For the text-containing cell, return its midpoint in (x, y) coordinate format. 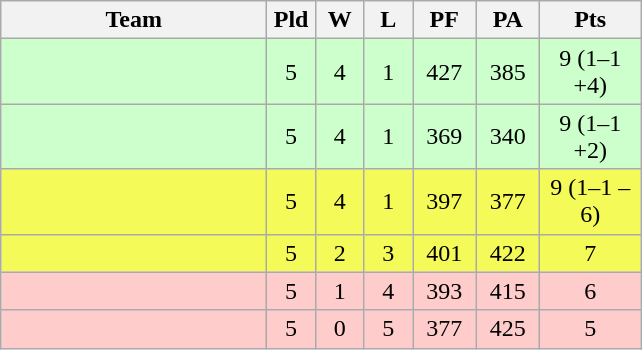
Team (134, 20)
425 (508, 329)
393 (444, 291)
6 (590, 291)
385 (508, 72)
9 (1–1 –6) (590, 202)
9 (1–1 +2) (590, 136)
369 (444, 136)
340 (508, 136)
7 (590, 253)
PF (444, 20)
Pld (292, 20)
Pts (590, 20)
415 (508, 291)
L (388, 20)
2 (340, 253)
427 (444, 72)
422 (508, 253)
397 (444, 202)
W (340, 20)
9 (1–1 +4) (590, 72)
401 (444, 253)
0 (340, 329)
PA (508, 20)
3 (388, 253)
